Capture the cell that displays the provided text and extract its [X, Y] central coordinate. 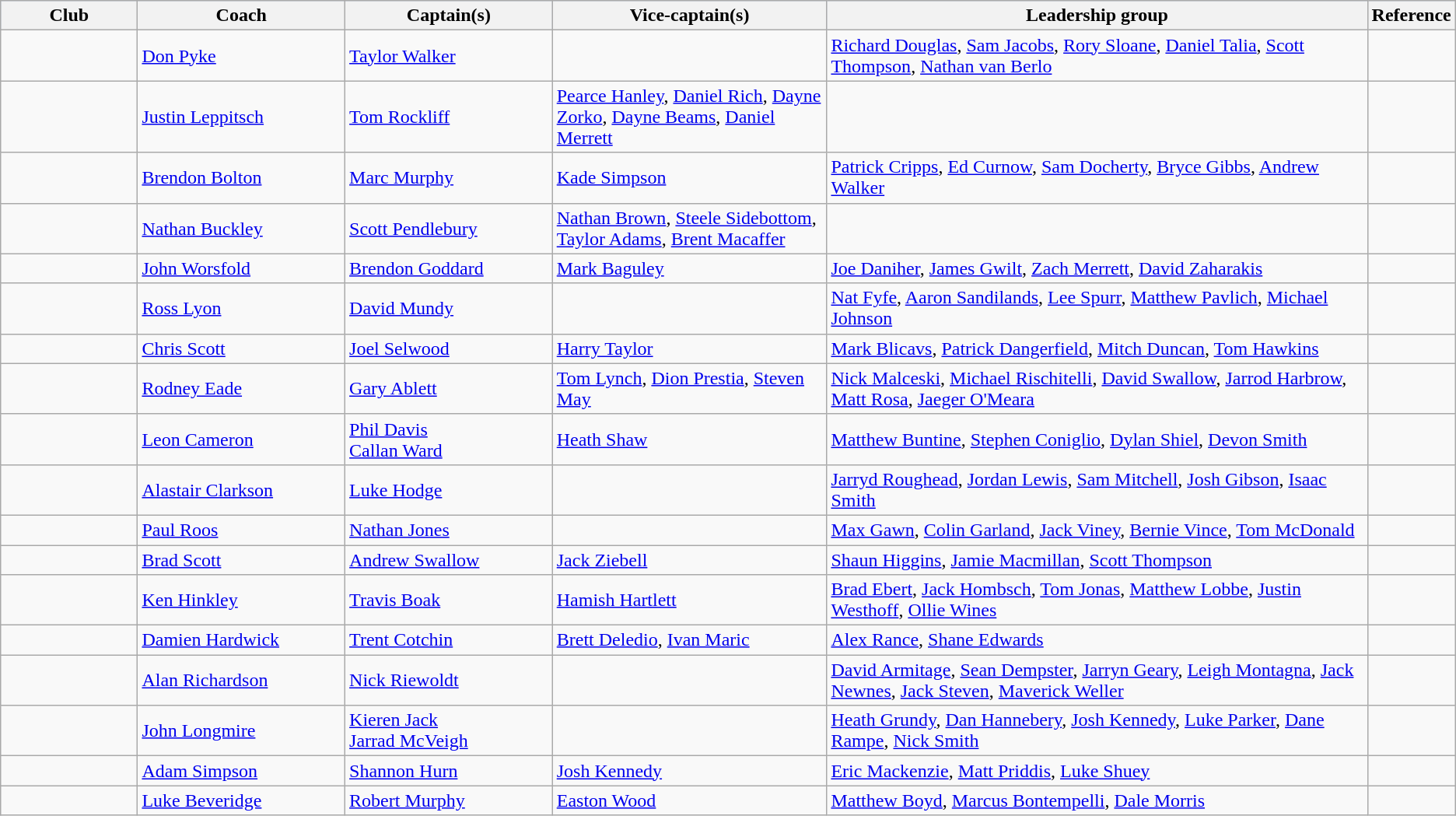
Alan Richardson [241, 680]
Marc Murphy [450, 177]
Brad Scott [241, 559]
Mark Baguley [689, 268]
Robert Murphy [450, 800]
Justin Leppitsch [241, 117]
Brett Deledio, Ivan Maric [689, 640]
Luke Beveridge [241, 800]
Joel Selwood [450, 348]
Coach [241, 16]
Rodney Eade [241, 389]
Paul Roos [241, 530]
Nathan Brown, Steele Sidebottom, Taylor Adams, Brent Macaffer [689, 229]
Max Gawn, Colin Garland, Jack Viney, Bernie Vince, Tom McDonald [1097, 530]
Mark Blicavs, Patrick Dangerfield, Mitch Duncan, Tom Hawkins [1097, 348]
Brad Ebert, Jack Hombsch, Tom Jonas, Matthew Lobbe, Justin Westhoff, Ollie Wines [1097, 601]
Leadership group [1097, 16]
Ken Hinkley [241, 601]
Jack Ziebell [689, 559]
Club [69, 16]
Nat Fyfe, Aaron Sandilands, Lee Spurr, Matthew Pavlich, Michael Johnson [1097, 308]
Jarryd Roughead, Jordan Lewis, Sam Mitchell, Josh Gibson, Isaac Smith [1097, 490]
Trent Cotchin [450, 640]
Tom Rockliff [450, 117]
Patrick Cripps, Ed Curnow, Sam Docherty, Bryce Gibbs, Andrew Walker [1097, 177]
Captain(s) [450, 16]
Kade Simpson [689, 177]
Matthew Buntine, Stephen Coniglio, Dylan Shiel, Devon Smith [1097, 439]
Heath Grundy, Dan Hannebery, Josh Kennedy, Luke Parker, Dane Rampe, Nick Smith [1097, 731]
Vice-captain(s) [689, 16]
Shaun Higgins, Jamie Macmillan, Scott Thompson [1097, 559]
Adam Simpson [241, 771]
Matthew Boyd, Marcus Bontempelli, Dale Morris [1097, 800]
Damien Hardwick [241, 640]
John Worsfold [241, 268]
Heath Shaw [689, 439]
Harry Taylor [689, 348]
Pearce Hanley, Daniel Rich, Dayne Zorko, Dayne Beams, Daniel Merrett [689, 117]
Chris Scott [241, 348]
Leon Cameron [241, 439]
John Longmire [241, 731]
Gary Ablett [450, 389]
David Armitage, Sean Dempster, Jarryn Geary, Leigh Montagna, Jack Newnes, Jack Steven, Maverick Weller [1097, 680]
Richard Douglas, Sam Jacobs, Rory Sloane, Daniel Talia, Scott Thompson, Nathan van Berlo [1097, 56]
Ross Lyon [241, 308]
Alastair Clarkson [241, 490]
Joe Daniher, James Gwilt, Zach Merrett, David Zaharakis [1097, 268]
Taylor Walker [450, 56]
Don Pyke [241, 56]
Travis Boak [450, 601]
Nick Riewoldt [450, 680]
Luke Hodge [450, 490]
Eric Mackenzie, Matt Priddis, Luke Shuey [1097, 771]
Josh Kennedy [689, 771]
Shannon Hurn [450, 771]
Kieren Jack Jarrad McVeigh [450, 731]
David Mundy [450, 308]
Phil Davis Callan Ward [450, 439]
Nathan Buckley [241, 229]
Nick Malceski, Michael Rischitelli, David Swallow, Jarrod Harbrow, Matt Rosa, Jaeger O'Meara [1097, 389]
Easton Wood [689, 800]
Tom Lynch, Dion Prestia, Steven May [689, 389]
Nathan Jones [450, 530]
Reference [1411, 16]
Alex Rance, Shane Edwards [1097, 640]
Brendon Goddard [450, 268]
Scott Pendlebury [450, 229]
Brendon Bolton [241, 177]
Andrew Swallow [450, 559]
Hamish Hartlett [689, 601]
